Pinpoint the cell where the given text exists, returning its (x, y) midpoint coordinate. 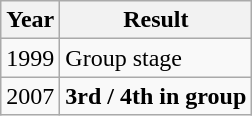
Result (156, 20)
3rd / 4th in group (156, 96)
Year (30, 20)
2007 (30, 96)
Group stage (156, 58)
1999 (30, 58)
